Search for the cell housing the specified text and yield its [X, Y] center coordinate. 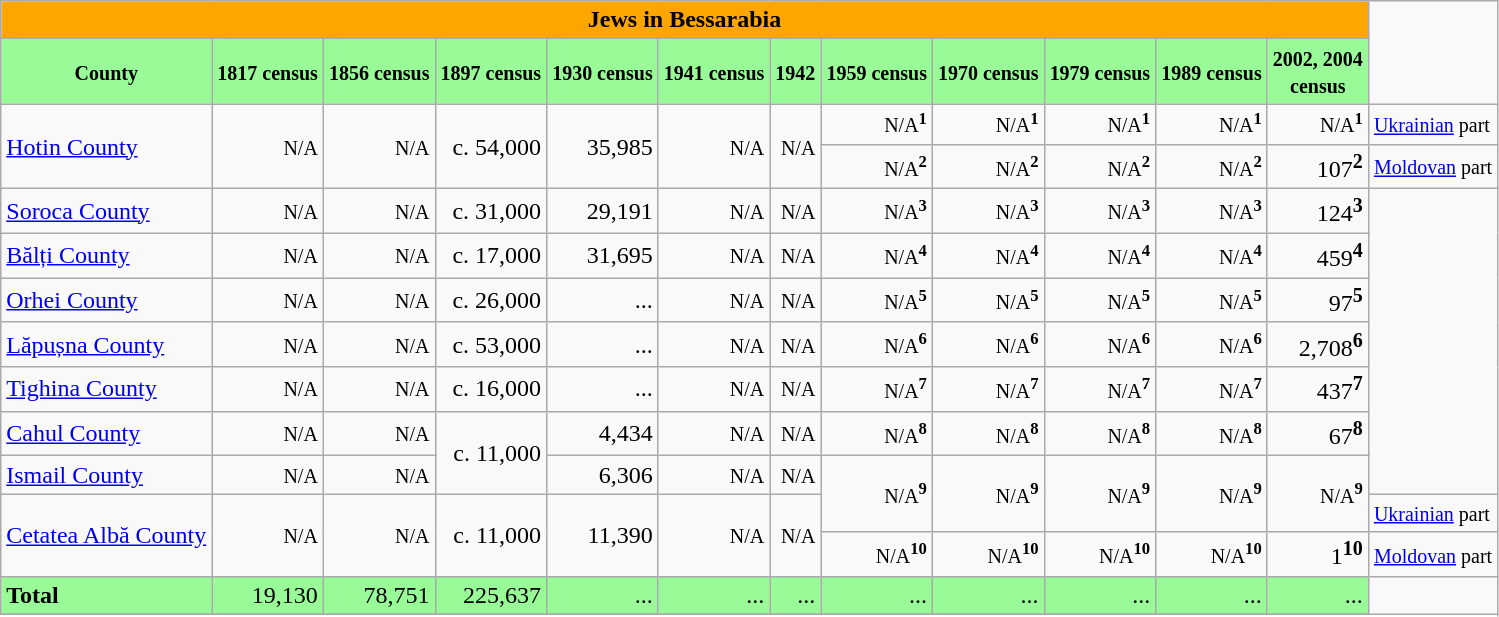
Lăpușna County [106, 344]
11,390 [603, 536]
1072 [1318, 166]
4377 [1318, 390]
1959 census [877, 72]
Tighina County [106, 390]
c. 16,000 [491, 390]
c. 54,000 [491, 146]
2002, 2004census [1318, 72]
78,751 [379, 596]
2,7086 [1318, 344]
c. 31,000 [491, 212]
4594 [1318, 256]
Soroca County [106, 212]
1856 census [379, 72]
Cetatea Albă County [106, 536]
1243 [1318, 212]
c. 53,000 [491, 344]
County [106, 72]
Total [106, 596]
19,130 [268, 596]
1817 census [268, 72]
975 [1318, 300]
225,637 [491, 596]
29,191 [603, 212]
Orhei County [106, 300]
Hotin County [106, 146]
110 [1318, 554]
Jews in Bessarabia [685, 20]
Ismail County [106, 475]
35,985 [603, 146]
1897 census [491, 72]
1941 census [714, 72]
6,306 [603, 475]
1942 [796, 72]
4,434 [603, 434]
Cahul County [106, 434]
1979 census [1100, 72]
1930 census [603, 72]
Bălți County [106, 256]
1989 census [1212, 72]
1970 census [988, 72]
c. 26,000 [491, 300]
31,695 [603, 256]
c. 17,000 [491, 256]
678 [1318, 434]
